Return [X, Y] of the center of cell containing provided text 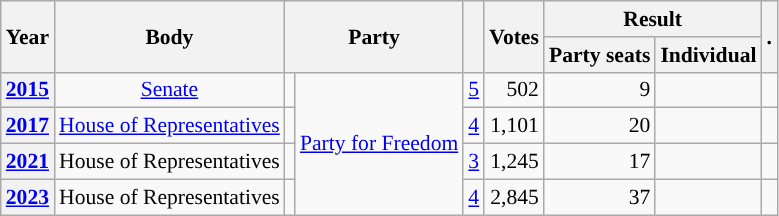
2,845 [514, 197]
2023 [28, 197]
Individual [708, 55]
2015 [28, 90]
37 [600, 197]
. [769, 36]
502 [514, 90]
1,245 [514, 162]
2021 [28, 162]
Senate [170, 90]
Year [28, 36]
Party for Freedom [379, 143]
17 [600, 162]
9 [600, 90]
5 [474, 90]
Party seats [600, 55]
2017 [28, 126]
1,101 [514, 126]
3 [474, 162]
Party [374, 36]
20 [600, 126]
Result [653, 19]
Body [170, 36]
Votes [514, 36]
